Find where the given text appears and provide that cell's center as [X, Y] coordinate. 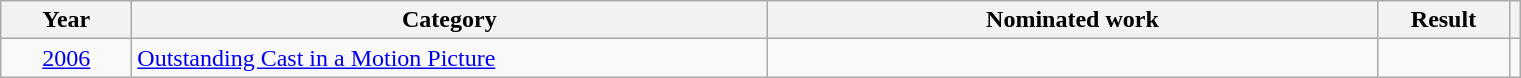
Result [1444, 20]
2006 [66, 58]
Category [450, 20]
Year [66, 20]
Outstanding Cast in a Motion Picture [450, 58]
Nominated work [1072, 20]
